Find where the given text appears and provide that cell's center as [x, y] coordinate. 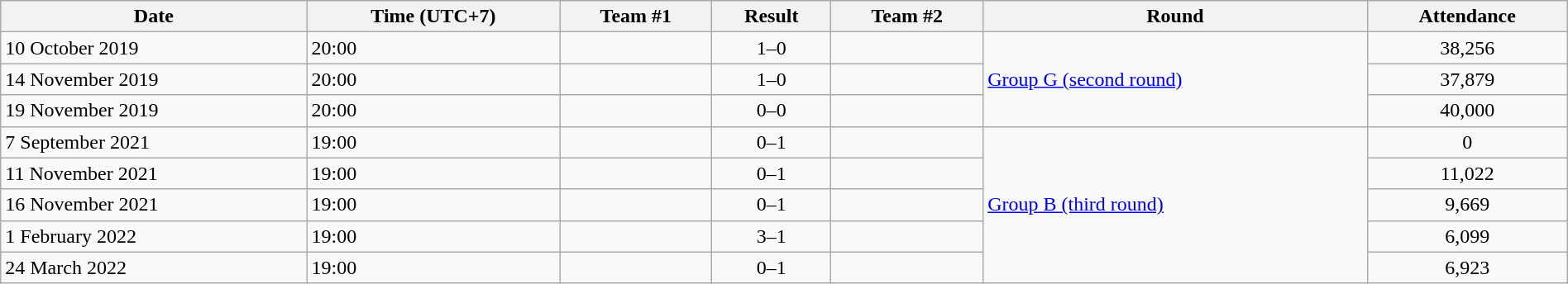
Attendance [1467, 17]
24 March 2022 [154, 267]
0–0 [772, 111]
11,022 [1467, 173]
40,000 [1467, 111]
3–1 [772, 236]
38,256 [1467, 48]
Time (UTC+7) [433, 17]
0 [1467, 142]
19 November 2019 [154, 111]
Result [772, 17]
Team #1 [636, 17]
37,879 [1467, 79]
11 November 2021 [154, 173]
14 November 2019 [154, 79]
Date [154, 17]
7 September 2021 [154, 142]
Group G (second round) [1175, 79]
Group B (third round) [1175, 205]
10 October 2019 [154, 48]
6,099 [1467, 236]
Team #2 [907, 17]
Round [1175, 17]
6,923 [1467, 267]
1 February 2022 [154, 236]
9,669 [1467, 205]
16 November 2021 [154, 205]
